Return the (x, y) coordinate for the center point of the cell that contains the specified text.  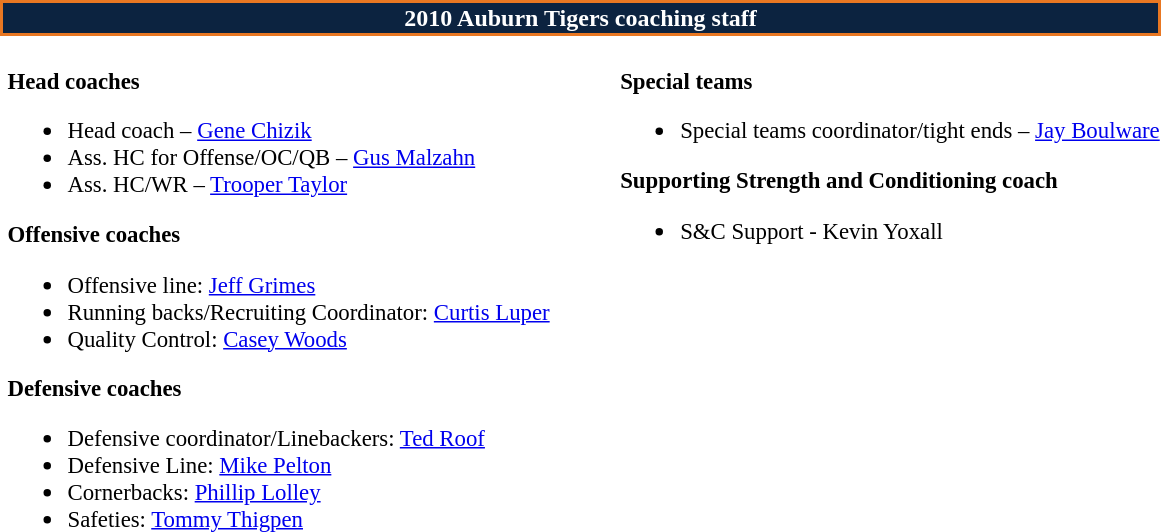
2010 Auburn Tigers coaching staff (580, 18)
